Output the [x, y] coordinate of the center of the cell containing the given text.  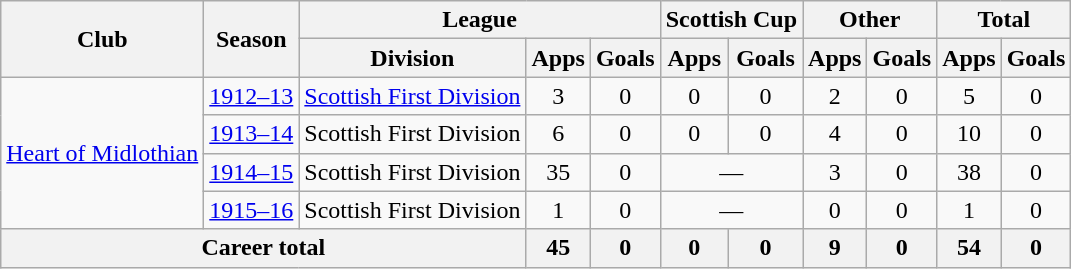
Season [252, 39]
5 [969, 96]
Scottish Cup [731, 20]
54 [969, 248]
Division [412, 58]
Total [1004, 20]
9 [835, 248]
38 [969, 172]
League [480, 20]
4 [835, 134]
2 [835, 96]
Other [870, 20]
6 [558, 134]
10 [969, 134]
1914–15 [252, 172]
35 [558, 172]
1913–14 [252, 134]
1915–16 [252, 210]
Heart of Midlothian [102, 153]
45 [558, 248]
Club [102, 39]
1912–13 [252, 96]
Career total [264, 248]
